For the text-containing cell, return its midpoint in [x, y] coordinate format. 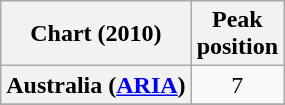
7 [237, 85]
Peakposition [237, 34]
Australia (ARIA) [96, 85]
Chart (2010) [96, 34]
